Scan for the cell matching the given text and deliver its [X, Y] coordinate at center. 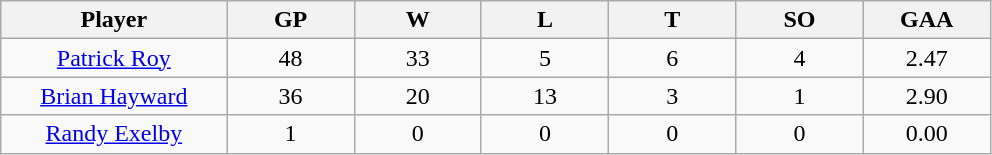
6 [672, 58]
L [544, 20]
20 [418, 96]
13 [544, 96]
Randy Exelby [114, 134]
48 [290, 58]
GP [290, 20]
W [418, 20]
Brian Hayward [114, 96]
36 [290, 96]
Player [114, 20]
GAA [926, 20]
5 [544, 58]
T [672, 20]
3 [672, 96]
2.90 [926, 96]
33 [418, 58]
4 [800, 58]
SO [800, 20]
0.00 [926, 134]
Patrick Roy [114, 58]
2.47 [926, 58]
